Determine the [x, y] coordinate at the center of the cell enclosing the given text.  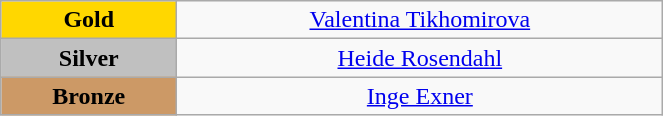
Inge Exner [420, 96]
Heide Rosendahl [420, 58]
Valentina Tikhomirova [420, 20]
Gold [89, 20]
Silver [89, 58]
Bronze [89, 96]
